Return the (X, Y) coordinate for the center point of the cell that contains the specified text.  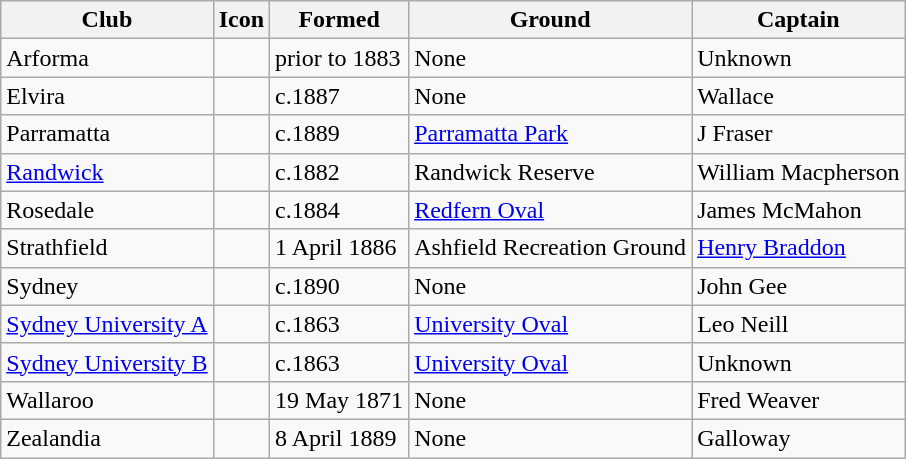
Strathfield (107, 248)
Ground (550, 20)
Sydney (107, 286)
Formed (340, 20)
c.1889 (340, 134)
Wallace (798, 96)
1 April 1886 (340, 248)
James McMahon (798, 210)
Redfern Oval (550, 210)
Randwick Reserve (550, 172)
John Gee (798, 286)
Leo Neill (798, 324)
Galloway (798, 438)
Sydney University A (107, 324)
William Macpherson (798, 172)
Ashfield Recreation Ground (550, 248)
Zealandia (107, 438)
Arforma (107, 58)
Rosedale (107, 210)
Captain (798, 20)
Randwick (107, 172)
J Fraser (798, 134)
Wallaroo (107, 400)
Parramatta Park (550, 134)
c.1884 (340, 210)
Club (107, 20)
Elvira (107, 96)
Parramatta (107, 134)
Henry Braddon (798, 248)
c.1890 (340, 286)
Icon (241, 20)
8 April 1889 (340, 438)
c.1882 (340, 172)
19 May 1871 (340, 400)
Sydney University B (107, 362)
Fred Weaver (798, 400)
c.1887 (340, 96)
prior to 1883 (340, 58)
